Find where the given text appears and provide that cell's center as [X, Y] coordinate. 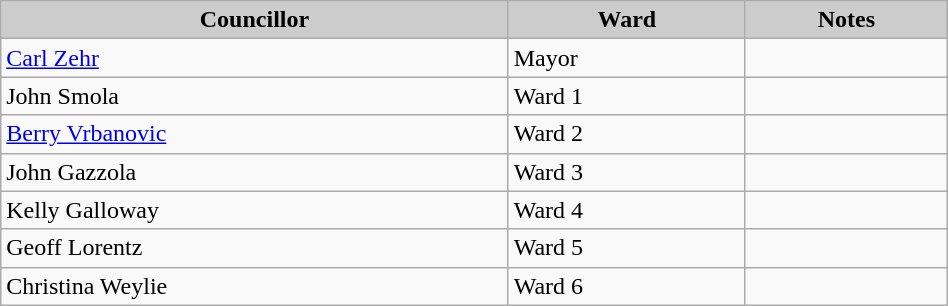
Christina Weylie [254, 286]
Notes [846, 20]
Berry Vrbanovic [254, 134]
Mayor [626, 58]
Ward 1 [626, 96]
Councillor [254, 20]
Ward 5 [626, 248]
Ward 2 [626, 134]
Ward 4 [626, 210]
Ward [626, 20]
Ward 6 [626, 286]
Carl Zehr [254, 58]
Kelly Galloway [254, 210]
John Gazzola [254, 172]
John Smola [254, 96]
Ward 3 [626, 172]
Geoff Lorentz [254, 248]
